Output the (x, y) coordinate of the center of the cell containing the given text.  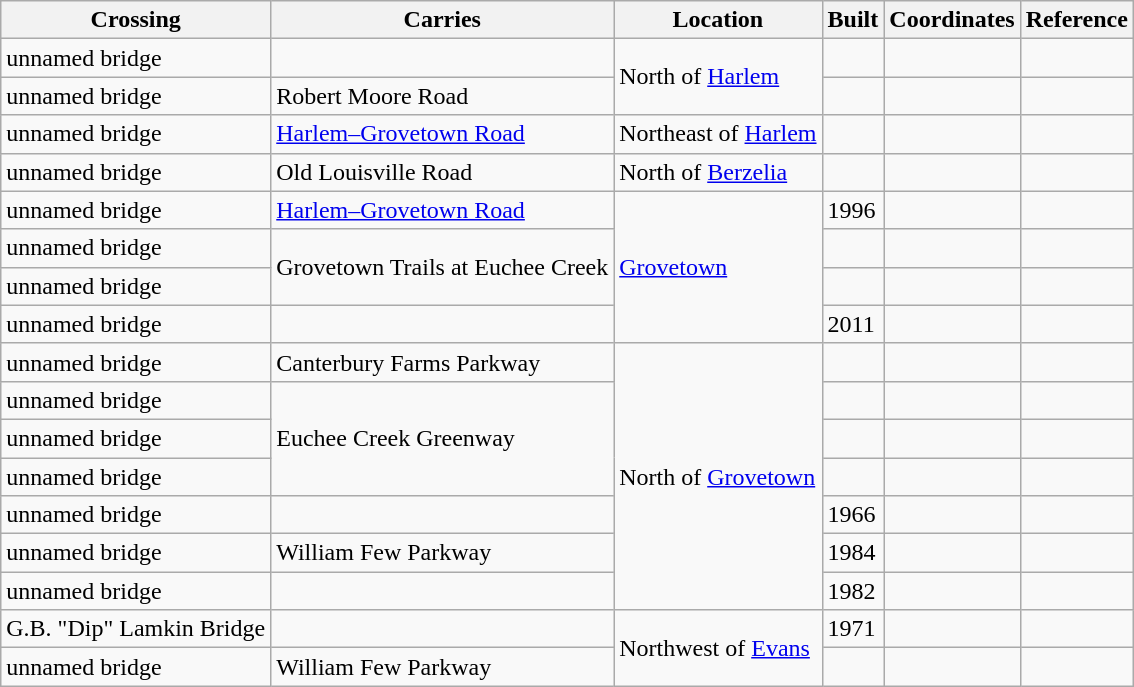
Location (718, 20)
Old Louisville Road (442, 172)
Canterbury Farms Parkway (442, 362)
Crossing (136, 20)
North of Harlem (718, 77)
Carries (442, 20)
Northwest of Evans (718, 648)
G.B. "Dip" Lamkin Bridge (136, 629)
1982 (853, 591)
Northeast of Harlem (718, 134)
Reference (1076, 20)
2011 (853, 324)
North of Grovetown (718, 476)
Built (853, 20)
Robert Moore Road (442, 96)
1966 (853, 515)
1984 (853, 553)
Euchee Creek Greenway (442, 438)
Grovetown Trails at Euchee Creek (442, 267)
1971 (853, 629)
Grovetown (718, 267)
1996 (853, 210)
North of Berzelia (718, 172)
Coordinates (952, 20)
